Scan for the cell matching the given text and deliver its [X, Y] coordinate at center. 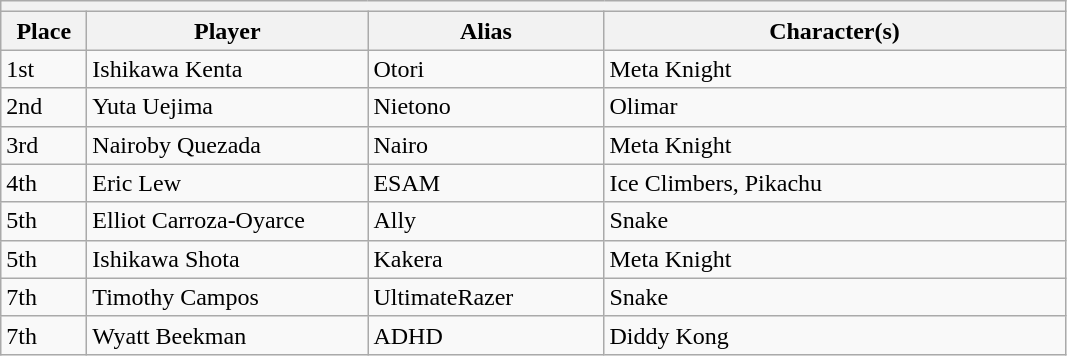
2nd [44, 107]
Alias [486, 31]
Player [228, 31]
Ishikawa Shota [228, 259]
Wyatt Beekman [228, 335]
Eric Lew [228, 183]
Diddy Kong [834, 335]
Nairoby Quezada [228, 145]
Otori [486, 69]
ADHD [486, 335]
Ally [486, 221]
Ishikawa Kenta [228, 69]
Yuta Uejima [228, 107]
Character(s) [834, 31]
Kakera [486, 259]
UltimateRazer [486, 297]
Timothy Campos [228, 297]
Elliot Carroza-Oyarce [228, 221]
Place [44, 31]
4th [44, 183]
1st [44, 69]
3rd [44, 145]
Olimar [834, 107]
Nietono [486, 107]
Nairo [486, 145]
ESAM [486, 183]
Ice Climbers, Pikachu [834, 183]
